Capture the cell that displays the provided text and extract its [X, Y] central coordinate. 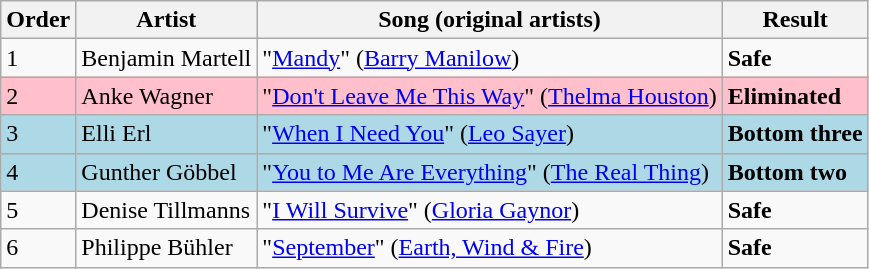
Elli Erl [166, 134]
"I Will Survive" (Gloria Gaynor) [490, 210]
"Don't Leave Me This Way" (Thelma Houston) [490, 96]
6 [38, 248]
Song (original artists) [490, 20]
Bottom three [795, 134]
Benjamin Martell [166, 58]
1 [38, 58]
Order [38, 20]
"September" (Earth, Wind & Fire) [490, 248]
Philippe Bühler [166, 248]
3 [38, 134]
Result [795, 20]
"Mandy" (Barry Manilow) [490, 58]
"You to Me Are Everything" (The Real Thing) [490, 172]
Artist [166, 20]
Gunther Göbbel [166, 172]
5 [38, 210]
Eliminated [795, 96]
Anke Wagner [166, 96]
"When I Need You" (Leo Sayer) [490, 134]
Bottom two [795, 172]
4 [38, 172]
Denise Tillmanns [166, 210]
2 [38, 96]
